From the cell containing the given text, extract its center point as (x, y) coordinate. 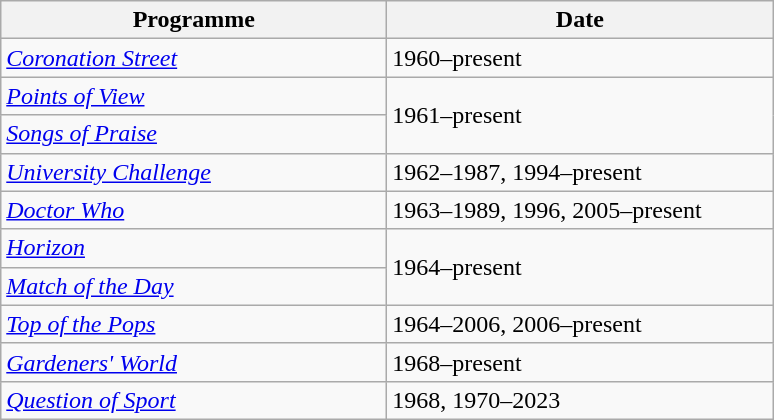
1963–1989, 1996, 2005–present (580, 210)
1968–present (580, 362)
1960–present (580, 58)
Date (580, 20)
Gardeners' World (194, 362)
Songs of Praise (194, 134)
Programme (194, 20)
1961–present (580, 115)
1968, 1970–2023 (580, 400)
1964–present (580, 267)
Match of the Day (194, 286)
Coronation Street (194, 58)
1964–2006, 2006–present (580, 324)
Horizon (194, 248)
Top of the Pops (194, 324)
Doctor Who (194, 210)
Question of Sport (194, 400)
1962–1987, 1994–present (580, 172)
Points of View (194, 96)
University Challenge (194, 172)
